Search for the cell housing the specified text and yield its (x, y) center coordinate. 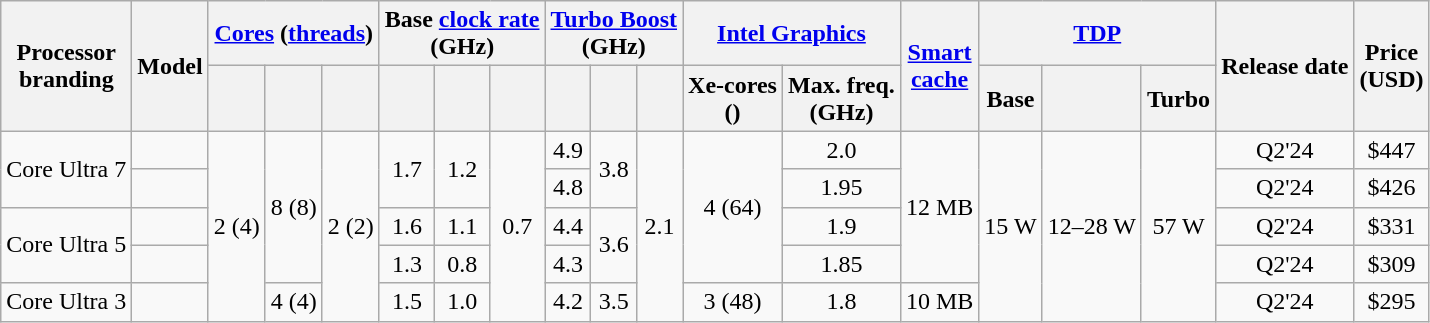
15 W (1010, 226)
1.1 (462, 226)
1.7 (406, 169)
Processorbranding (66, 66)
1.5 (406, 302)
Core Ultra 3 (66, 302)
8 (8) (294, 207)
$331 (1392, 226)
1.0 (462, 302)
1.3 (406, 264)
Model (170, 66)
0.8 (462, 264)
$295 (1392, 302)
Core Ultra 7 (66, 169)
Max. freq.(GHz) (841, 98)
10 MB (939, 302)
Cores (threads) (294, 34)
12–28 W (1092, 226)
$447 (1392, 150)
1.6 (406, 226)
2 (2) (350, 226)
2 (4) (236, 226)
4 (4) (294, 302)
1.85 (841, 264)
3.8 (614, 169)
1.8 (841, 302)
Core Ultra 5 (66, 245)
Base (1010, 98)
57 W (1178, 226)
Intel Graphics (792, 34)
4.2 (568, 302)
2.1 (660, 226)
TDP (1098, 34)
1.9 (841, 226)
4.3 (568, 264)
4.9 (568, 150)
Turbo (1178, 98)
12 MB (939, 207)
4.4 (568, 226)
0.7 (518, 226)
$426 (1392, 188)
1.2 (462, 169)
Base clock rate(GHz) (462, 34)
Xe-cores() (733, 98)
Price(USD) (1392, 66)
3.6 (614, 245)
Release date (1285, 66)
4.8 (568, 188)
Turbo Boost(GHz) (614, 34)
3 (48) (733, 302)
3.5 (614, 302)
1.95 (841, 188)
2.0 (841, 150)
4 (64) (733, 207)
Smartcache (939, 66)
$309 (1392, 264)
